Capture the cell that displays the provided text and extract its [x, y] central coordinate. 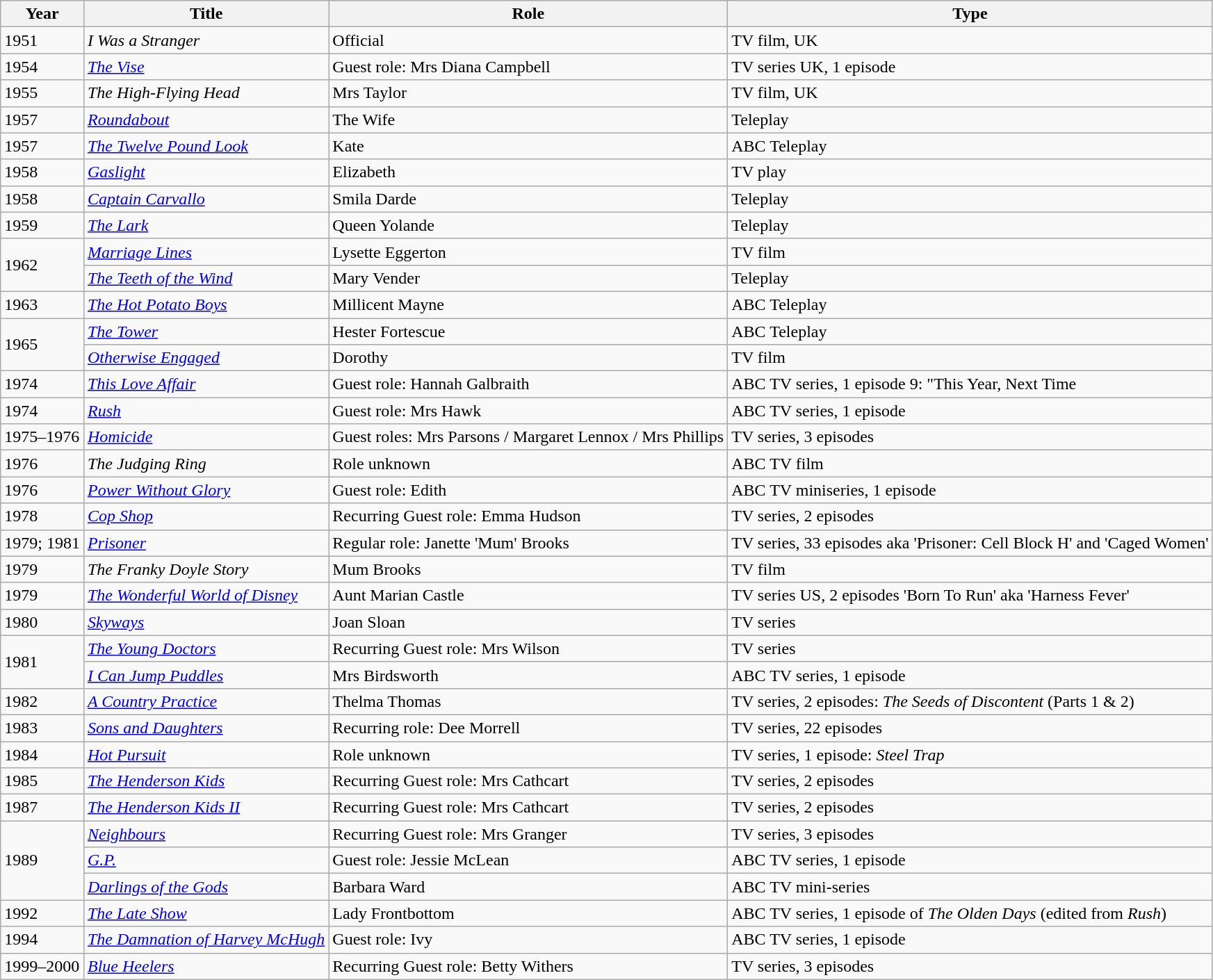
Millicent Mayne [528, 304]
1981 [42, 662]
The Young Doctors [206, 648]
The Judging Ring [206, 464]
Darlings of the Gods [206, 887]
1959 [42, 225]
1983 [42, 728]
1965 [42, 345]
TV series, 33 episodes aka 'Prisoner: Cell Block H' and 'Caged Women' [970, 543]
Recurring Guest role: Mrs Granger [528, 834]
Mrs Taylor [528, 93]
1999–2000 [42, 966]
The Henderson Kids II [206, 808]
The Wife [528, 120]
ABC TV series, 1 episode of The Olden Days (edited from Rush) [970, 913]
The Teeth of the Wind [206, 278]
The Twelve Pound Look [206, 146]
Rush [206, 411]
TV series US, 2 episodes 'Born To Run' aka 'Harness Fever' [970, 596]
1989 [42, 860]
1992 [42, 913]
Guest role: Hannah Galbraith [528, 384]
1984 [42, 754]
Year [42, 14]
Smila Darde [528, 199]
TV series UK, 1 episode [970, 67]
1962 [42, 265]
Guest role: Jessie McLean [528, 860]
1978 [42, 516]
TV series, 2 episodes: The Seeds of Discontent (Parts 1 & 2) [970, 701]
Regular role: Janette 'Mum' Brooks [528, 543]
1955 [42, 93]
Otherwise Engaged [206, 358]
Cop Shop [206, 516]
Title [206, 14]
Official [528, 40]
Gaslight [206, 172]
Mum Brooks [528, 569]
1954 [42, 67]
1951 [42, 40]
Blue Heelers [206, 966]
Prisoner [206, 543]
The Late Show [206, 913]
Guest role: Mrs Hawk [528, 411]
Barbara Ward [528, 887]
Recurring Guest role: Mrs Wilson [528, 648]
The Henderson Kids [206, 781]
1994 [42, 940]
Aunt Marian Castle [528, 596]
ABC TV film [970, 464]
Guest role: Ivy [528, 940]
Captain Carvallo [206, 199]
I Can Jump Puddles [206, 675]
TV series, 1 episode: Steel Trap [970, 754]
The Hot Potato Boys [206, 304]
1980 [42, 622]
Sons and Daughters [206, 728]
TV play [970, 172]
Role [528, 14]
Roundabout [206, 120]
TV series, 22 episodes [970, 728]
The Vise [206, 67]
Skyways [206, 622]
1979; 1981 [42, 543]
Guest role: Edith [528, 490]
Hot Pursuit [206, 754]
Dorothy [528, 358]
ABC TV miniseries, 1 episode [970, 490]
Mary Vender [528, 278]
Type [970, 14]
Queen Yolande [528, 225]
The Lark [206, 225]
Kate [528, 146]
Neighbours [206, 834]
Guest role: Mrs Diana Campbell [528, 67]
The Damnation of Harvey McHugh [206, 940]
Lysette Eggerton [528, 252]
ABC TV mini-series [970, 887]
1987 [42, 808]
Recurring role: Dee Morrell [528, 728]
Recurring Guest role: Emma Hudson [528, 516]
This Love Affair [206, 384]
Hester Fortescue [528, 332]
1975–1976 [42, 437]
Thelma Thomas [528, 701]
The Tower [206, 332]
Joan Sloan [528, 622]
Marriage Lines [206, 252]
1985 [42, 781]
I Was a Stranger [206, 40]
1963 [42, 304]
1982 [42, 701]
Mrs Birdsworth [528, 675]
The Wonderful World of Disney [206, 596]
Power Without Glory [206, 490]
Elizabeth [528, 172]
G.P. [206, 860]
Recurring Guest role: Betty Withers [528, 966]
The High-Flying Head [206, 93]
Guest roles: Mrs Parsons / Margaret Lennox / Mrs Phillips [528, 437]
ABC TV series, 1 episode 9: "This Year, Next Time [970, 384]
The Franky Doyle Story [206, 569]
A Country Practice [206, 701]
Lady Frontbottom [528, 913]
Homicide [206, 437]
